Search for the cell housing the specified text and yield its (X, Y) center coordinate. 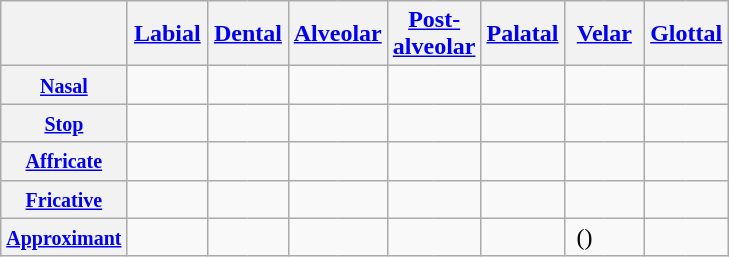
Approximant (64, 237)
Labial (168, 34)
() (584, 237)
Palatal (522, 34)
Affricate (64, 161)
Glottal (686, 34)
Dental (248, 34)
Nasal (64, 85)
Fricative (64, 199)
Post-alveolar (434, 34)
Alveolar (338, 34)
Velar (604, 34)
Stop (64, 123)
